Detect which cell encompasses the target text, then output its (x, y) center coordinate. 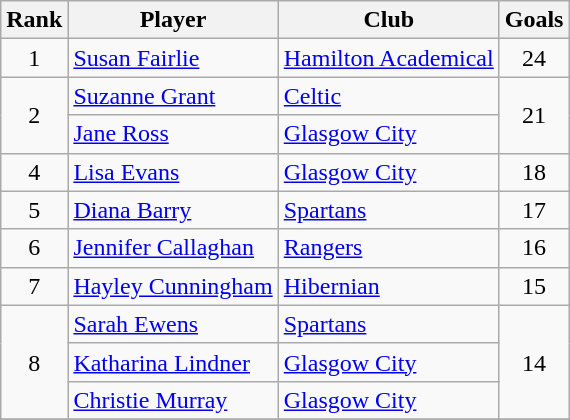
Rank (34, 20)
Christie Murray (173, 400)
2 (34, 115)
5 (34, 210)
Player (173, 20)
Hayley Cunningham (173, 286)
Jennifer Callaghan (173, 248)
Jane Ross (173, 134)
Goals (534, 20)
Susan Fairlie (173, 58)
16 (534, 248)
Lisa Evans (173, 172)
15 (534, 286)
Katharina Lindner (173, 362)
24 (534, 58)
Diana Barry (173, 210)
18 (534, 172)
Sarah Ewens (173, 324)
17 (534, 210)
14 (534, 362)
Hamilton Academical (388, 58)
Celtic (388, 96)
8 (34, 362)
21 (534, 115)
4 (34, 172)
7 (34, 286)
Club (388, 20)
6 (34, 248)
Hibernian (388, 286)
Rangers (388, 248)
1 (34, 58)
Suzanne Grant (173, 96)
